Determine the (x, y) coordinate at the center of the cell enclosing the given text.  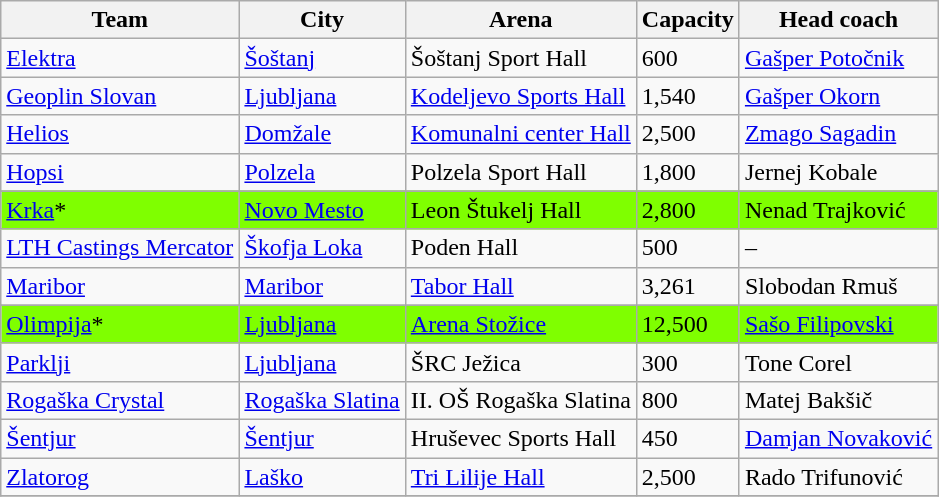
Gašper Okorn (838, 96)
Polzela (322, 172)
500 (688, 248)
Rogaška Slatina (322, 400)
City (322, 20)
Zmago Sagadin (838, 134)
3,261 (688, 286)
Domžale (322, 134)
Geoplin Slovan (120, 96)
1,540 (688, 96)
Gašper Potočnik (838, 58)
Polzela Sport Hall (520, 172)
2,800 (688, 210)
Komunalni center Hall (520, 134)
Rado Trifunović (838, 477)
Head coach (838, 20)
Nenad Trajković (838, 210)
Zlatorog (120, 477)
Arena (520, 20)
300 (688, 362)
LTH Castings Mercator (120, 248)
Rogaška Crystal (120, 400)
Leon Štukelj Hall (520, 210)
Capacity (688, 20)
Šoštanj (322, 58)
800 (688, 400)
ŠRC Ježica (520, 362)
Hopsi (120, 172)
Hruševec Sports Hall (520, 438)
Team (120, 20)
Tone Corel (838, 362)
Poden Hall (520, 248)
Sašo Filipovski (838, 324)
600 (688, 58)
Damjan Novaković (838, 438)
Krka* (120, 210)
Slobodan Rmuš (838, 286)
450 (688, 438)
Tabor Hall (520, 286)
II. OŠ Rogaška Slatina (520, 400)
12,500 (688, 324)
Novo Mesto (322, 210)
Jernej Kobale (838, 172)
Parklji (120, 362)
Olimpija* (120, 324)
– (838, 248)
1,800 (688, 172)
Helios (120, 134)
Arena Stožice (520, 324)
Laško (322, 477)
Matej Bakšič (838, 400)
Šoštanj Sport Hall (520, 58)
Elektra (120, 58)
Tri Lilije Hall (520, 477)
Kodeljevo Sports Hall (520, 96)
Škofja Loka (322, 248)
